Determine the (x, y) coordinate at the center of the cell enclosing the given text.  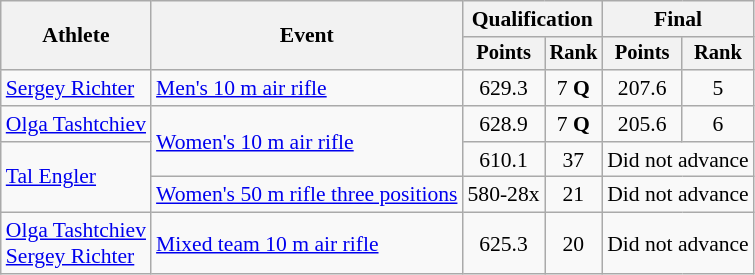
207.6 (642, 88)
Mixed team 10 m air rifle (306, 244)
628.9 (503, 124)
Women's 10 m air rifle (306, 142)
Tal Engler (76, 178)
Qualification (532, 19)
205.6 (642, 124)
Olga Tashtchiev (76, 124)
629.3 (503, 88)
Women's 50 m rifle three positions (306, 195)
Event (306, 36)
580-28x (503, 195)
Athlete (76, 36)
625.3 (503, 244)
Men's 10 m air rifle (306, 88)
21 (574, 195)
37 (574, 160)
Olga TashtchievSergey Richter (76, 244)
Sergey Richter (76, 88)
20 (574, 244)
Final (678, 19)
610.1 (503, 160)
5 (718, 88)
6 (718, 124)
